Pinpoint the cell where the given text exists, returning its (x, y) midpoint coordinate. 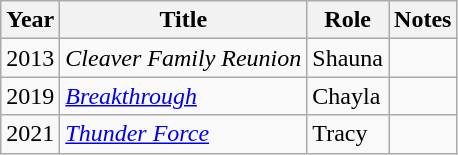
Shauna (348, 58)
2019 (30, 96)
Notes (423, 20)
Tracy (348, 134)
Role (348, 20)
2021 (30, 134)
Chayla (348, 96)
Title (184, 20)
Thunder Force (184, 134)
Cleaver Family Reunion (184, 58)
Breakthrough (184, 96)
2013 (30, 58)
Year (30, 20)
